Determine the [x, y] coordinate at the center of the cell enclosing the given text.  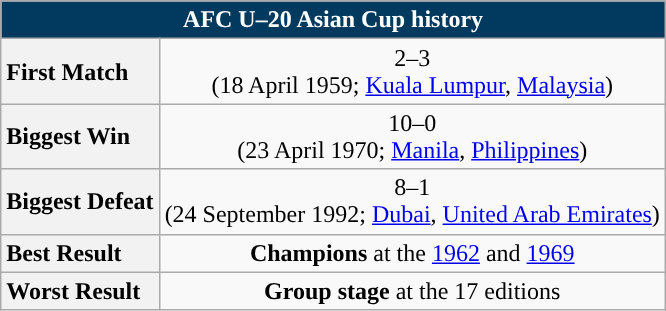
2–3 (18 April 1959; Kuala Lumpur, Malaysia) [412, 72]
Champions at the 1962 and 1969 [412, 253]
Biggest Win [80, 136]
Biggest Defeat [80, 202]
First Match [80, 72]
AFC U–20 Asian Cup history [334, 20]
Worst Result [80, 291]
8–1 (24 September 1992; Dubai, United Arab Emirates) [412, 202]
Best Result [80, 253]
10–0 (23 April 1970; Manila, Philippines) [412, 136]
Group stage at the 17 editions [412, 291]
